Provide the [X, Y] coordinate of the cell's center where the given text is located.  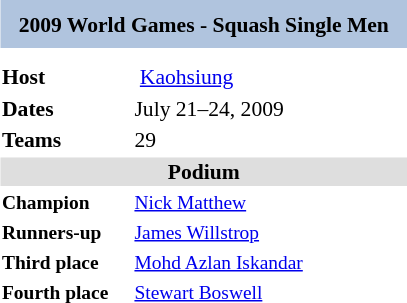
Third place [64, 262]
James Willstrop [270, 232]
2009 World Games - Squash Single Men [203, 24]
Host [64, 77]
Nick Matthew [270, 202]
Teams [64, 140]
Kaohsiung [270, 77]
Podium [203, 172]
Dates [64, 108]
July 21–24, 2009 [270, 108]
Runners-up [64, 232]
Mohd Azlan Iskandar [270, 262]
Champion [64, 202]
29 [270, 140]
